Determine the [X, Y] coordinate at the center of the cell enclosing the given text.  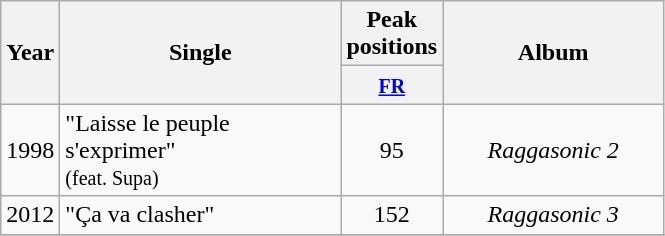
152 [392, 215]
Year [30, 52]
1998 [30, 150]
Single [200, 52]
"Laisse le peuple s'exprimer" (feat. Supa) [200, 150]
FR [392, 85]
95 [392, 150]
Peak positions [392, 34]
2012 [30, 215]
Raggasonic 2 [554, 150]
Album [554, 52]
Raggasonic 3 [554, 215]
"Ça va clasher" [200, 215]
